Output the [X, Y] coordinate of the center of the cell containing the given text.  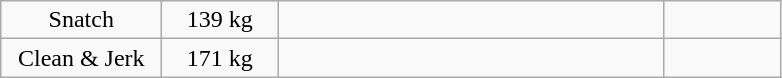
171 kg [220, 58]
139 kg [220, 20]
Snatch [82, 20]
Clean & Jerk [82, 58]
